Return [X, Y] of the center of cell containing provided text 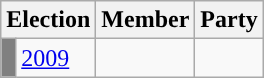
2009 [56, 58]
Election [48, 20]
Party [229, 20]
Member [146, 20]
